Determine the (X, Y) coordinate at the center of the cell enclosing the given text.  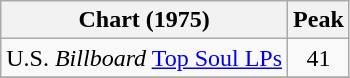
U.S. Billboard Top Soul LPs (144, 58)
Chart (1975) (144, 20)
41 (319, 58)
Peak (319, 20)
